Determine the [X, Y] coordinate at the center of the cell enclosing the given text.  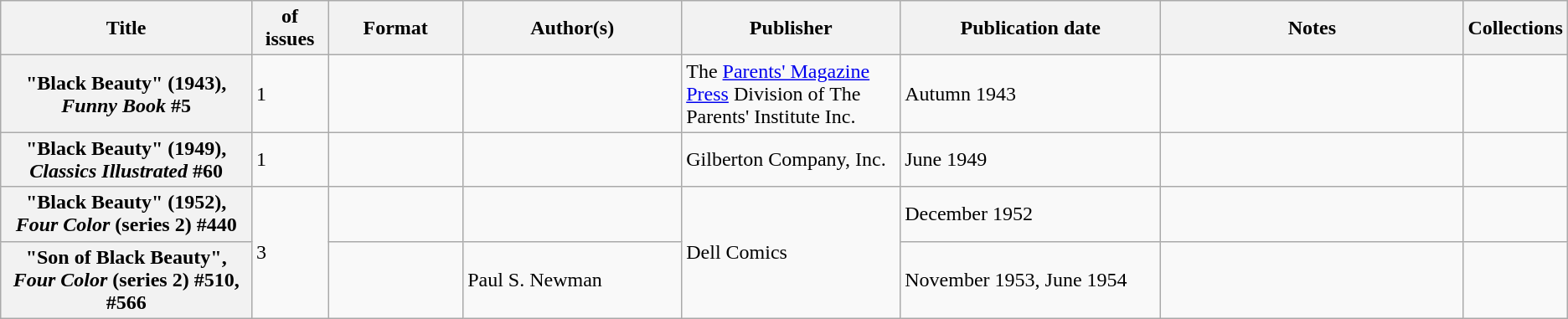
"Black Beauty" (1949), Classics Illustrated #60 [126, 159]
Notes [1312, 28]
Gilberton Company, Inc. [791, 159]
Author(s) [573, 28]
June 1949 [1030, 159]
Paul S. Newman [573, 280]
Format [395, 28]
"Black Beauty" (1943), Funny Book #5 [126, 94]
"Son of Black Beauty", Four Color (series 2) #510, #566 [126, 280]
3 [290, 253]
of issues [290, 28]
Publisher [791, 28]
The Parents' Magazine Press Division of The Parents' Institute Inc. [791, 94]
November 1953, June 1954 [1030, 280]
Autumn 1943 [1030, 94]
Title [126, 28]
Publication date [1030, 28]
"Black Beauty" (1952), Four Color (series 2) #440 [126, 214]
Dell Comics [791, 253]
Collections [1515, 28]
December 1952 [1030, 214]
